Locate the cell with the specified text and output its (X, Y) center coordinate. 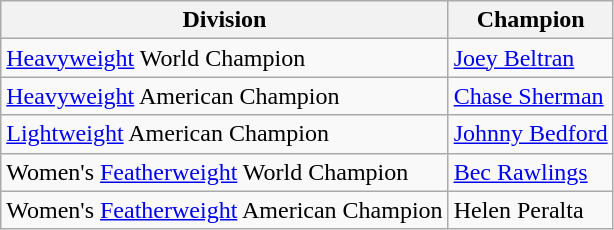
Heavyweight World Champion (224, 58)
Joey Beltran (530, 58)
Helen Peralta (530, 210)
Division (224, 20)
Women's Featherweight American Champion (224, 210)
Champion (530, 20)
Johnny Bedford (530, 134)
Chase Sherman (530, 96)
Lightweight American Champion (224, 134)
Women's Featherweight World Champion (224, 172)
Heavyweight American Champion (224, 96)
Bec Rawlings (530, 172)
